Return the (x, y) coordinate for the center point of the cell that contains the specified text.  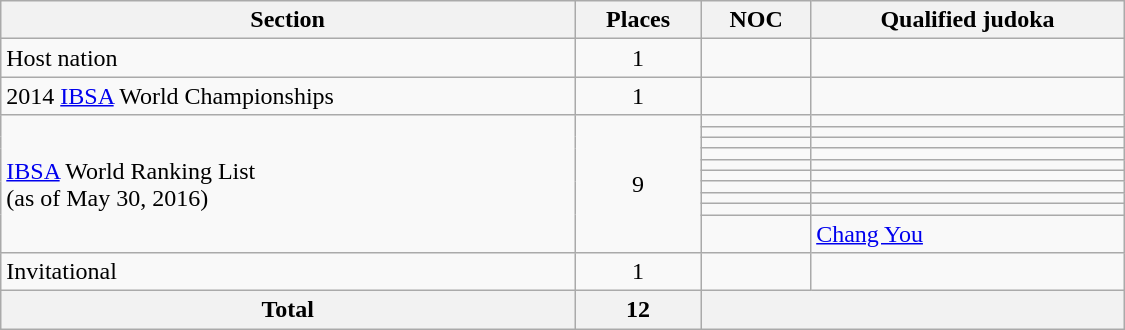
Total (288, 310)
12 (638, 310)
Chang You (968, 233)
Host nation (288, 58)
Section (288, 20)
Qualified judoka (968, 20)
NOC (756, 20)
Invitational (288, 272)
IBSA World Ranking List(as of May 30, 2016) (288, 184)
Places (638, 20)
2014 IBSA World Championships (288, 96)
9 (638, 184)
